Provide the [X, Y] coordinate of the cell's center where the given text is located.  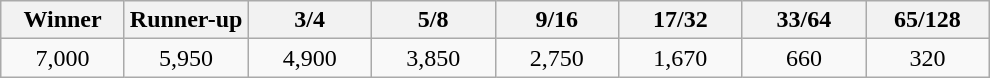
4,900 [310, 58]
9/16 [557, 20]
2,750 [557, 58]
33/64 [804, 20]
5/8 [433, 20]
65/128 [928, 20]
17/32 [681, 20]
Winner [63, 20]
7,000 [63, 58]
3/4 [310, 20]
1,670 [681, 58]
660 [804, 58]
320 [928, 58]
3,850 [433, 58]
5,950 [186, 58]
Runner-up [186, 20]
